Output the (X, Y) coordinate of the center of the cell containing the given text.  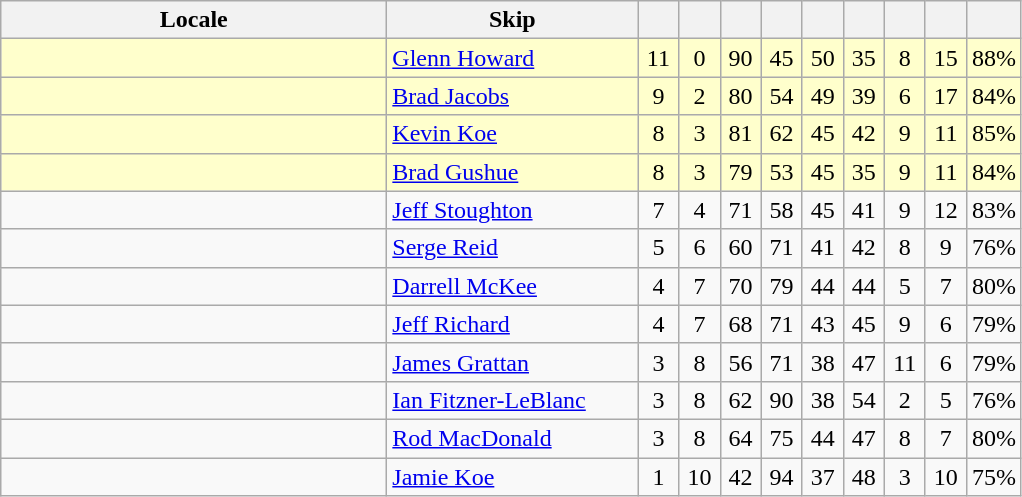
81 (740, 134)
64 (740, 438)
50 (822, 58)
94 (782, 477)
Kevin Koe (512, 134)
Brad Gushue (512, 172)
56 (740, 362)
Brad Jacobs (512, 96)
48 (864, 477)
58 (782, 210)
60 (740, 248)
43 (822, 324)
Darrell McKee (512, 286)
49 (822, 96)
70 (740, 286)
53 (782, 172)
Ian Fitzner-LeBlanc (512, 400)
75% (994, 477)
88% (994, 58)
75 (782, 438)
Jeff Stoughton (512, 210)
37 (822, 477)
12 (946, 210)
39 (864, 96)
0 (700, 58)
Skip (512, 20)
80 (740, 96)
Locale (194, 20)
15 (946, 58)
83% (994, 210)
1 (658, 477)
James Grattan (512, 362)
Glenn Howard (512, 58)
Serge Reid (512, 248)
Jeff Richard (512, 324)
17 (946, 96)
85% (994, 134)
Jamie Koe (512, 477)
68 (740, 324)
Rod MacDonald (512, 438)
